Scan for the cell matching the given text and deliver its [X, Y] coordinate at center. 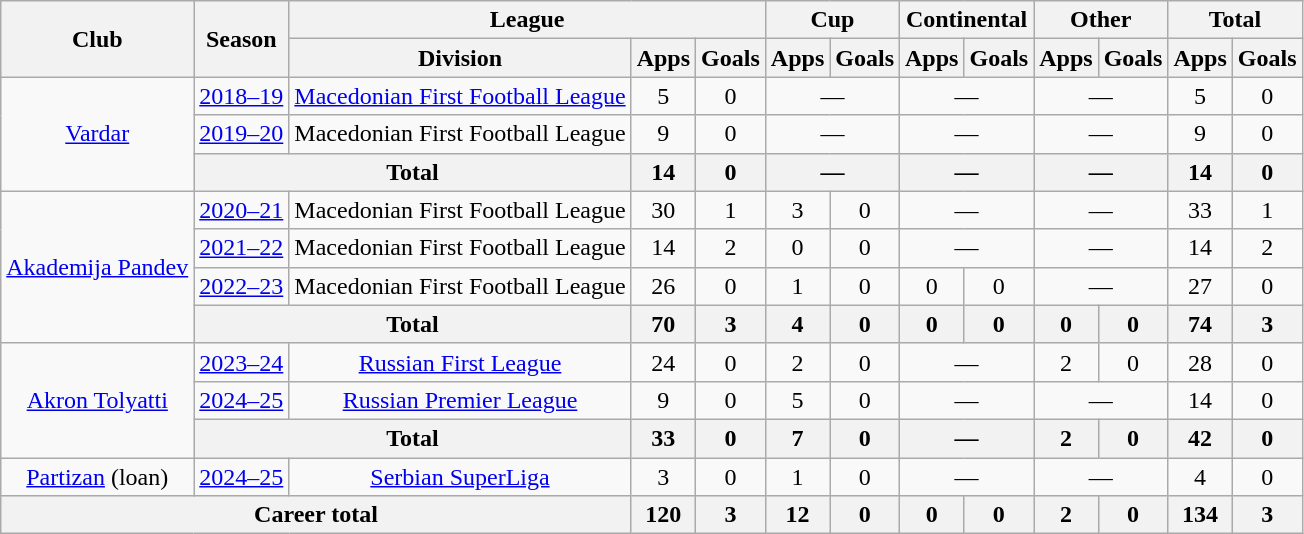
Continental [967, 20]
2023–24 [242, 362]
120 [663, 515]
Club [98, 39]
2019–20 [242, 134]
2018–19 [242, 96]
12 [797, 515]
70 [663, 324]
28 [1200, 362]
Cup [832, 20]
26 [663, 286]
Serbian SuperLiga [460, 477]
2020–21 [242, 210]
Career total [316, 515]
Akron Tolyatti [98, 400]
Russian First League [460, 362]
2021–22 [242, 248]
74 [1200, 324]
Vardar [98, 134]
24 [663, 362]
30 [663, 210]
Russian Premier League [460, 400]
7 [797, 438]
Other [1101, 20]
134 [1200, 515]
Division [460, 58]
League [528, 20]
27 [1200, 286]
42 [1200, 438]
Season [242, 39]
2022–23 [242, 286]
Akademija Pandev [98, 267]
Partizan (loan) [98, 477]
